Identify which cell holds the provided text, then report its [x, y] central coordinate. 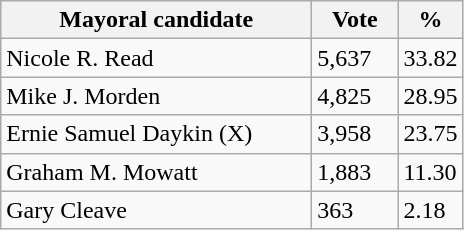
33.82 [430, 58]
Graham M. Mowatt [156, 172]
3,958 [355, 134]
363 [355, 210]
2.18 [430, 210]
1,883 [355, 172]
5,637 [355, 58]
Nicole R. Read [156, 58]
11.30 [430, 172]
28.95 [430, 96]
% [430, 20]
Vote [355, 20]
Gary Cleave [156, 210]
Ernie Samuel Daykin (X) [156, 134]
Mayoral candidate [156, 20]
4,825 [355, 96]
Mike J. Morden [156, 96]
23.75 [430, 134]
